Identify which cell holds the provided text, then report its (x, y) central coordinate. 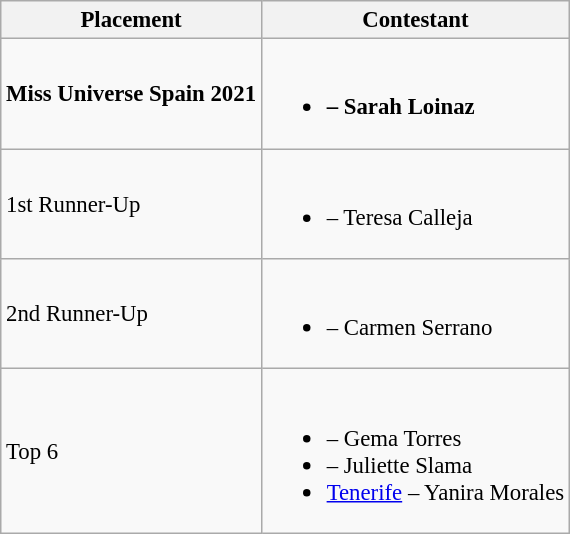
– Gema Torres – Juliette Slama Tenerife – Yanira Morales (415, 451)
– Sarah Loinaz (415, 94)
– Carmen Serrano (415, 314)
2nd Runner-Up (132, 314)
1st Runner-Up (132, 204)
– Teresa Calleja (415, 204)
Miss Universe Spain 2021 (132, 94)
Contestant (415, 20)
Placement (132, 20)
Top 6 (132, 451)
